For the text-containing cell, return its midpoint in (X, Y) coordinate format. 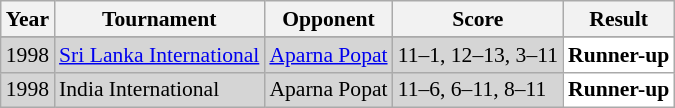
11–1, 12–13, 3–11 (478, 55)
Tournament (159, 19)
Score (478, 19)
11–6, 6–11, 8–11 (478, 90)
India International (159, 90)
Sri Lanka International (159, 55)
Year (28, 19)
Result (618, 19)
Opponent (328, 19)
